Locate the cell with the specified text and output its (x, y) center coordinate. 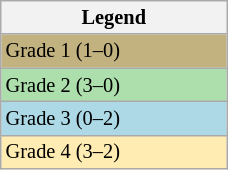
Grade 2 (3–0) (114, 85)
Legend (114, 17)
Grade 4 (3–2) (114, 152)
Grade 3 (0–2) (114, 118)
Grade 1 (1–0) (114, 51)
